Pinpoint the cell where the given text exists, returning its (x, y) midpoint coordinate. 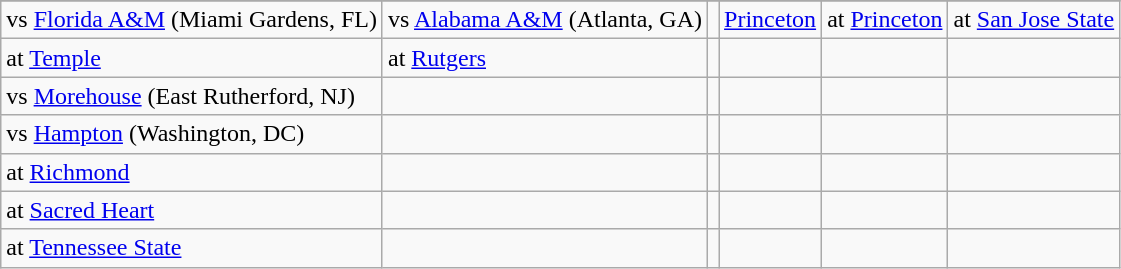
vs Alabama A&M (Atlanta, GA) (544, 20)
vs Florida A&M (Miami Gardens, FL) (192, 20)
Princeton (770, 20)
at Princeton (885, 20)
at Sacred Heart (192, 210)
vs Morehouse (East Rutherford, NJ) (192, 96)
at Tennessee State (192, 248)
at Temple (192, 58)
at San Jose State (1034, 20)
at Richmond (192, 172)
vs Hampton (Washington, DC) (192, 134)
at Rutgers (544, 58)
